Return (x, y) of the center of cell containing provided text 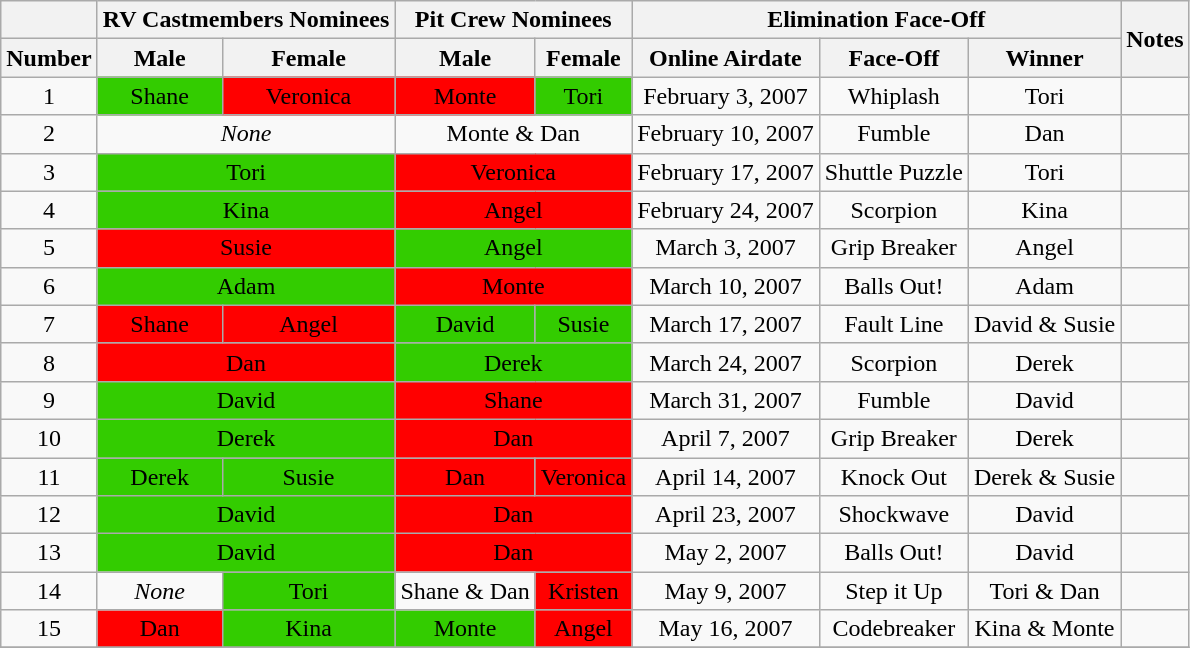
Kina & Monte (1044, 629)
12 (49, 515)
Fault Line (894, 324)
March 3, 2007 (726, 248)
3 (49, 172)
4 (49, 210)
8 (49, 362)
April 7, 2007 (726, 438)
March 24, 2007 (726, 362)
May 9, 2007 (726, 591)
February 24, 2007 (726, 210)
14 (49, 591)
Shuttle Puzzle (894, 172)
March 10, 2007 (726, 286)
March 31, 2007 (726, 400)
13 (49, 553)
Winner (1044, 58)
May 16, 2007 (726, 629)
RV Castmembers Nominees (246, 20)
Number (49, 58)
Elimination Face-Off (876, 20)
Shockwave (894, 515)
Kristen (583, 591)
Knock Out (894, 477)
Codebreaker (894, 629)
Tori & Dan (1044, 591)
March 17, 2007 (726, 324)
May 2, 2007 (726, 553)
Pit Crew Nominees (514, 20)
Monte & Dan (514, 134)
February 17, 2007 (726, 172)
9 (49, 400)
11 (49, 477)
April 23, 2007 (726, 515)
February 10, 2007 (726, 134)
Face-Off (894, 58)
Online Airdate (726, 58)
April 14, 2007 (726, 477)
2 (49, 134)
1 (49, 96)
5 (49, 248)
15 (49, 629)
Whiplash (894, 96)
Notes (1155, 39)
10 (49, 438)
Step it Up (894, 591)
7 (49, 324)
February 3, 2007 (726, 96)
6 (49, 286)
Shane & Dan (465, 591)
Derek & Susie (1044, 477)
David & Susie (1044, 324)
